Detect which cell encompasses the target text, then output its (X, Y) center coordinate. 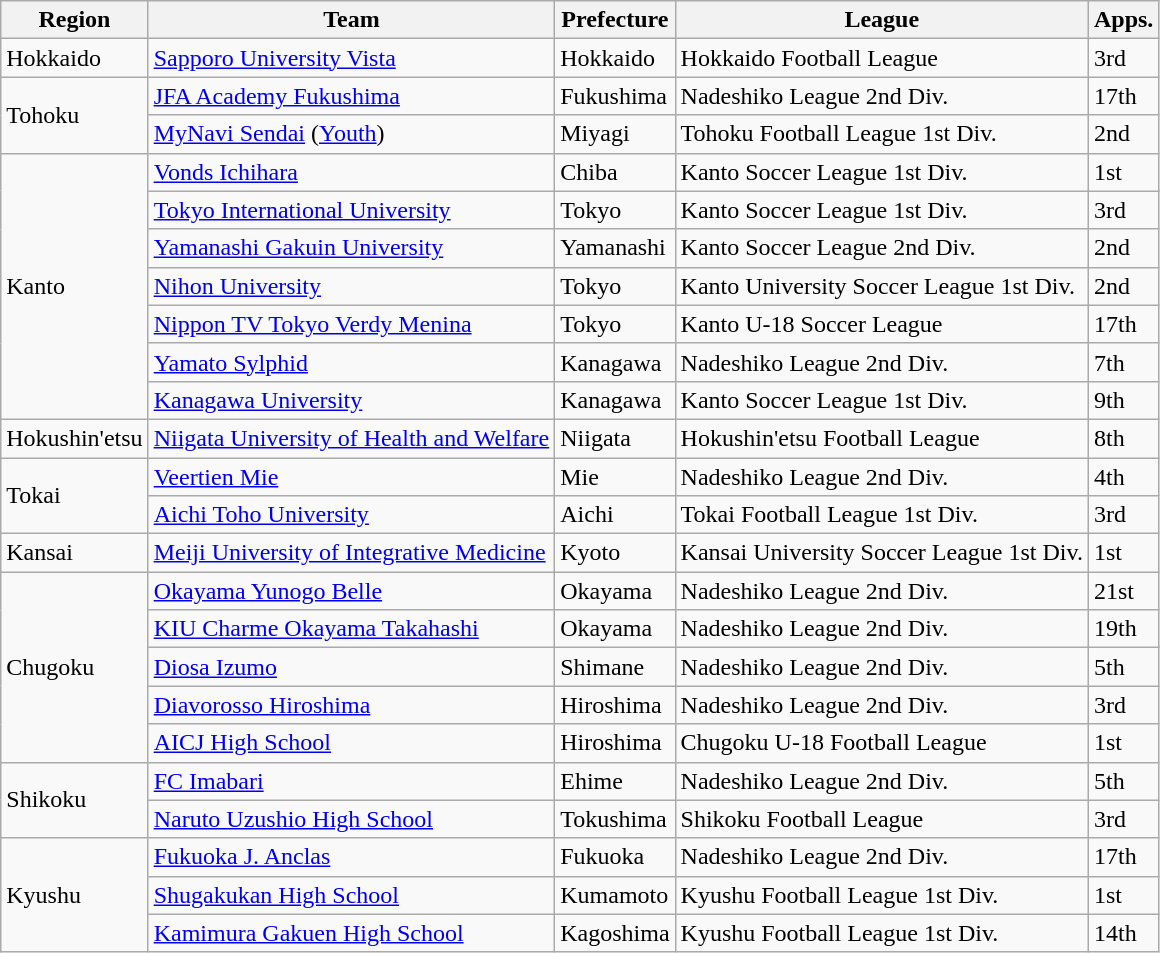
Kansai University Soccer League 1st Div. (882, 553)
Aichi (615, 515)
4th (1123, 477)
JFA Academy Fukushima (352, 96)
Niigata University of Health and Welfare (352, 438)
Kyushu (74, 895)
Kanto U-18 Soccer League (882, 324)
Veertien Mie (352, 477)
Tokushima (615, 819)
Diavorosso Hiroshima (352, 705)
Nihon University (352, 286)
Tokai Football League 1st Div. (882, 515)
Chugoku U-18 Football League (882, 743)
Prefecture (615, 20)
9th (1123, 400)
Kyoto (615, 553)
Yamato Sylphid (352, 362)
Kanto University Soccer League 1st Div. (882, 286)
Sapporo University Vista (352, 58)
League (882, 20)
Kagoshima (615, 933)
Ehime (615, 781)
Tohoku (74, 115)
Nippon TV Tokyo Verdy Menina (352, 324)
Yamanashi (615, 248)
AICJ High School (352, 743)
Meiji University of Integrative Medicine (352, 553)
Hokushin'etsu (74, 438)
19th (1123, 629)
Team (352, 20)
MyNavi Sendai (Youth) (352, 134)
KIU Charme Okayama Takahashi (352, 629)
Miyagi (615, 134)
Kanagawa University (352, 400)
Kumamoto (615, 895)
Chiba (615, 172)
Vonds Ichihara (352, 172)
Chugoku (74, 667)
Shikoku (74, 800)
Yamanashi Gakuin University (352, 248)
Fukuoka (615, 857)
Tokyo International University (352, 210)
Okayama Yunogo Belle (352, 591)
Apps. (1123, 20)
Naruto Uzushio High School (352, 819)
Mie (615, 477)
Region (74, 20)
Niigata (615, 438)
14th (1123, 933)
Shugakukan High School (352, 895)
Kanto Soccer League 2nd Div. (882, 248)
Fukushima (615, 96)
Hokkaido Football League (882, 58)
Hokushin'etsu Football League (882, 438)
Fukuoka J. Anclas (352, 857)
Kamimura Gakuen High School (352, 933)
FC Imabari (352, 781)
Diosa Izumo (352, 667)
Tohoku Football League 1st Div. (882, 134)
Kansai (74, 553)
7th (1123, 362)
21st (1123, 591)
8th (1123, 438)
Tokai (74, 496)
Shimane (615, 667)
Shikoku Football League (882, 819)
Kanto (74, 286)
Aichi Toho University (352, 515)
